Determine the [X, Y] coordinate at the center of the cell enclosing the given text.  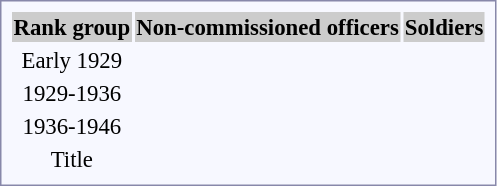
1929-1936 [72, 93]
Non-commissioned officers [268, 27]
Rank group [72, 27]
1936-1946 [72, 126]
Title [72, 159]
Soldiers [444, 27]
Early 1929 [72, 60]
